Pinpoint the cell where the given text exists, returning its (x, y) midpoint coordinate. 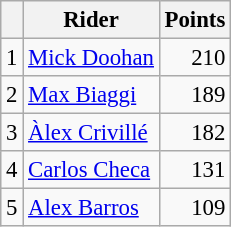
182 (194, 133)
Rider (92, 20)
4 (12, 170)
Àlex Crivillé (92, 133)
1 (12, 58)
Max Biaggi (92, 95)
Points (194, 20)
131 (194, 170)
210 (194, 58)
Alex Barros (92, 208)
3 (12, 133)
2 (12, 95)
189 (194, 95)
Carlos Checa (92, 170)
Mick Doohan (92, 58)
5 (12, 208)
109 (194, 208)
